For the text-containing cell, return its midpoint in (X, Y) coordinate format. 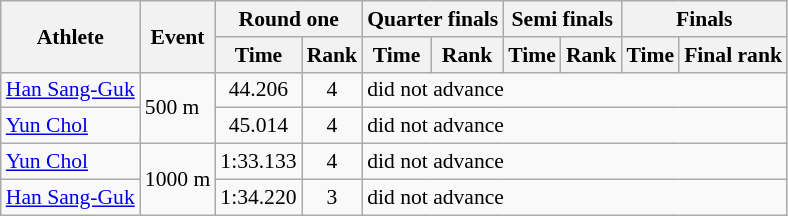
Semi finals (562, 19)
Quarter finals (432, 19)
45.014 (258, 126)
1:33.133 (258, 162)
3 (332, 197)
500 m (178, 108)
Athlete (70, 36)
Event (178, 36)
44.206 (258, 90)
Finals (704, 19)
1:34.220 (258, 197)
Final rank (733, 55)
1000 m (178, 180)
Round one (288, 19)
